Pinpoint the cell where the given text exists, returning its [x, y] midpoint coordinate. 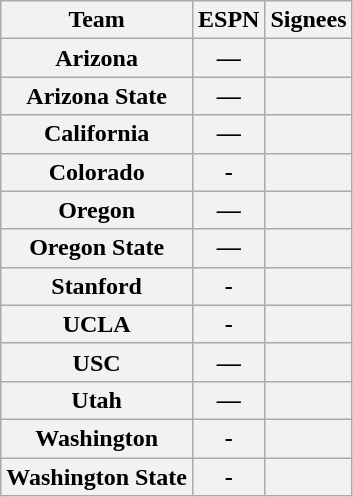
Stanford [97, 286]
ESPN [229, 20]
Utah [97, 400]
USC [97, 362]
UCLA [97, 324]
California [97, 134]
— [229, 58]
Oregon [97, 210]
Arizona State [97, 96]
Arizona [97, 58]
Washington State [97, 477]
Oregon State [97, 248]
Signees [308, 20]
Colorado [97, 172]
Team [97, 20]
Washington [97, 438]
